Return [X, Y] of the center of cell containing provided text 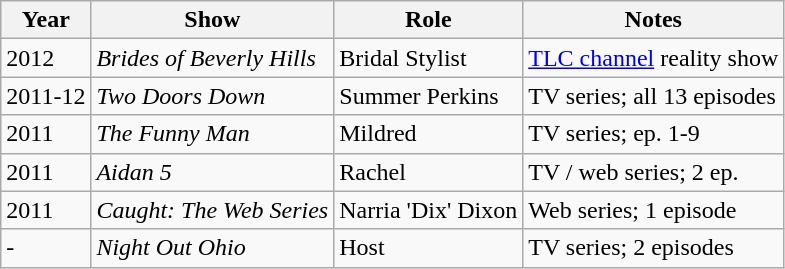
Bridal Stylist [428, 58]
TV series; 2 episodes [654, 248]
Caught: The Web Series [212, 210]
Year [46, 20]
Mildred [428, 134]
Notes [654, 20]
Show [212, 20]
2012 [46, 58]
TV / web series; 2 ep. [654, 172]
Host [428, 248]
Night Out Ohio [212, 248]
Rachel [428, 172]
TV series; all 13 episodes [654, 96]
Narria 'Dix' Dixon [428, 210]
- [46, 248]
TLC channel reality show [654, 58]
2011-12 [46, 96]
TV series; ep. 1-9 [654, 134]
Web series; 1 episode [654, 210]
The Funny Man [212, 134]
Role [428, 20]
Brides of Beverly Hills [212, 58]
Aidan 5 [212, 172]
Two Doors Down [212, 96]
Summer Perkins [428, 96]
